Pinpoint the cell where the given text exists, returning its (X, Y) midpoint coordinate. 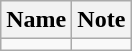
Note (102, 20)
Name (36, 20)
